Provide the [x, y] coordinate of the cell's center where the given text is located.  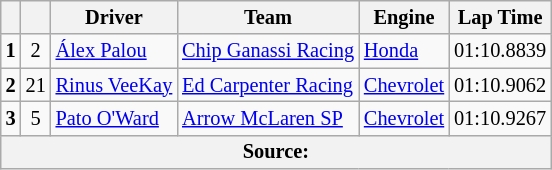
1 [11, 51]
Team [268, 17]
Lap Time [500, 17]
Driver [114, 17]
Arrow McLaren SP [268, 118]
Rinus VeeKay [114, 85]
3 [11, 118]
Ed Carpenter Racing [268, 85]
5 [36, 118]
21 [36, 85]
Pato O'Ward [114, 118]
Engine [404, 17]
01:10.9267 [500, 118]
01:10.9062 [500, 85]
Honda [404, 51]
Álex Palou [114, 51]
Chip Ganassi Racing [268, 51]
Source: [276, 152]
01:10.8839 [500, 51]
